Locate the cell with the specified text and output its (x, y) center coordinate. 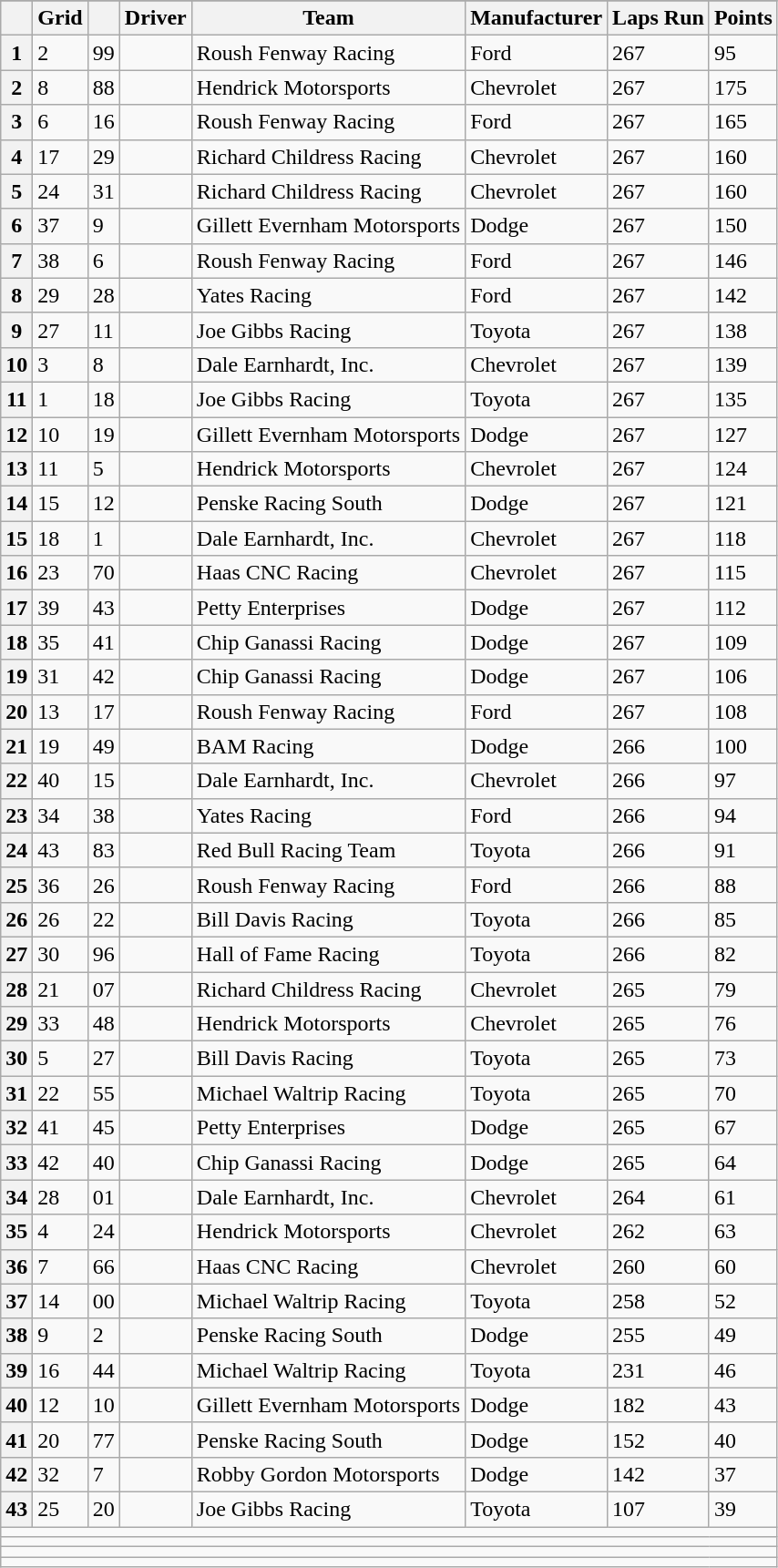
106 (743, 677)
99 (104, 53)
100 (743, 746)
44 (104, 1370)
135 (743, 399)
152 (659, 1440)
95 (743, 53)
61 (743, 1197)
91 (743, 850)
48 (104, 1024)
146 (743, 261)
64 (743, 1163)
67 (743, 1128)
01 (104, 1197)
Robby Gordon Motorsports (328, 1474)
118 (743, 538)
63 (743, 1232)
262 (659, 1232)
121 (743, 504)
264 (659, 1197)
83 (104, 850)
00 (104, 1301)
73 (743, 1059)
97 (743, 781)
Team (328, 18)
255 (659, 1336)
BAM Racing (328, 746)
Laps Run (659, 18)
139 (743, 364)
Grid (60, 18)
Points (743, 18)
60 (743, 1266)
127 (743, 435)
79 (743, 989)
66 (104, 1266)
108 (743, 712)
Manufacturer (537, 18)
109 (743, 642)
85 (743, 919)
55 (104, 1093)
260 (659, 1266)
77 (104, 1440)
175 (743, 87)
Hall of Fame Racing (328, 954)
258 (659, 1301)
107 (659, 1509)
182 (659, 1405)
Red Bull Racing Team (328, 850)
46 (743, 1370)
52 (743, 1301)
165 (743, 122)
150 (743, 226)
45 (104, 1128)
231 (659, 1370)
07 (104, 989)
124 (743, 469)
112 (743, 608)
138 (743, 330)
94 (743, 815)
96 (104, 954)
82 (743, 954)
Driver (155, 18)
76 (743, 1024)
115 (743, 573)
